Determine the (x, y) coordinate at the center of the cell enclosing the given text.  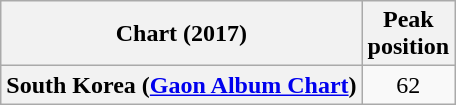
Peakposition (408, 34)
South Korea (Gaon Album Chart) (182, 85)
Chart (2017) (182, 34)
62 (408, 85)
